Return [X, Y] of the center of cell containing provided text 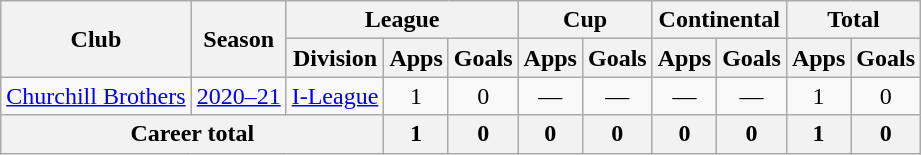
Total [853, 20]
I-League [335, 96]
Continental [719, 20]
Churchill Brothers [96, 96]
League [402, 20]
Division [335, 58]
Career total [192, 134]
2020–21 [238, 96]
Club [96, 39]
Cup [585, 20]
Season [238, 39]
